Determine the (X, Y) coordinate at the center of the cell enclosing the given text.  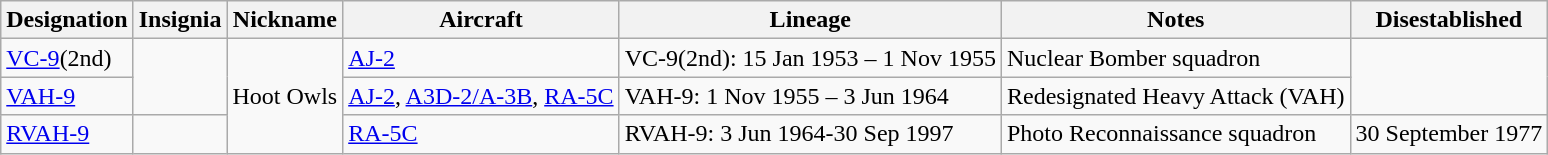
Nuclear Bomber squadron (1176, 58)
30 September 1977 (1449, 134)
VAH-9 (67, 96)
AJ-2 (481, 58)
VC-9(2nd): 15 Jan 1953 – 1 Nov 1955 (810, 58)
VC-9(2nd) (67, 58)
RVAH-9 (67, 134)
Insignia (180, 20)
Hoot Owls (285, 96)
RVAH-9: 3 Jun 1964-30 Sep 1997 (810, 134)
Disestablished (1449, 20)
Photo Reconnaissance squadron (1176, 134)
Lineage (810, 20)
Notes (1176, 20)
AJ-2, A3D-2/A-3B, RA-5C (481, 96)
RA-5C (481, 134)
Aircraft (481, 20)
VAH-9: 1 Nov 1955 – 3 Jun 1964 (810, 96)
Designation (67, 20)
Redesignated Heavy Attack (VAH) (1176, 96)
Nickname (285, 20)
